Pinpoint the cell where the given text exists, returning its [x, y] midpoint coordinate. 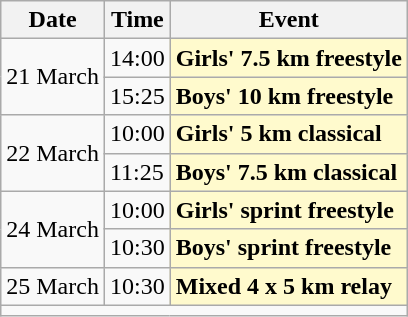
Time [137, 20]
Girls' 7.5 km freestyle [288, 58]
Date [53, 20]
Boys' 10 km freestyle [288, 96]
Mixed 4 x 5 km relay [288, 286]
24 March [53, 229]
25 March [53, 286]
15:25 [137, 96]
22 March [53, 153]
11:25 [137, 172]
Girls' 5 km classical [288, 134]
21 March [53, 77]
Girls' sprint freestyle [288, 210]
Event [288, 20]
Boys' sprint freestyle [288, 248]
14:00 [137, 58]
Boys' 7.5 km classical [288, 172]
